Provide the [x, y] coordinate of the cell's center where the given text is located.  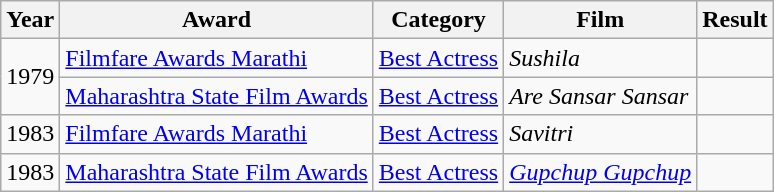
Sushila [600, 58]
Result [735, 20]
Category [438, 20]
Film [600, 20]
Gupchup Gupchup [600, 172]
Are Sansar Sansar [600, 96]
Savitri [600, 134]
1979 [30, 77]
Award [216, 20]
Year [30, 20]
